For the text-containing cell, return its midpoint in [X, Y] coordinate format. 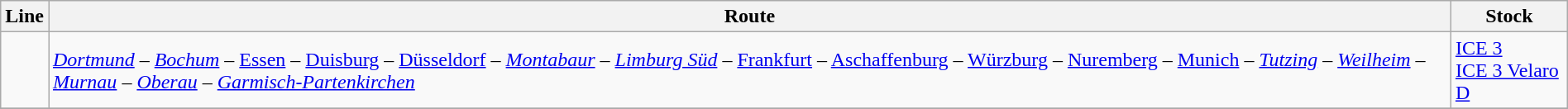
Stock [1508, 17]
ICE 3ICE 3 Velaro D [1508, 70]
Route [749, 17]
Line [25, 17]
